For the text-containing cell, return its midpoint in [x, y] coordinate format. 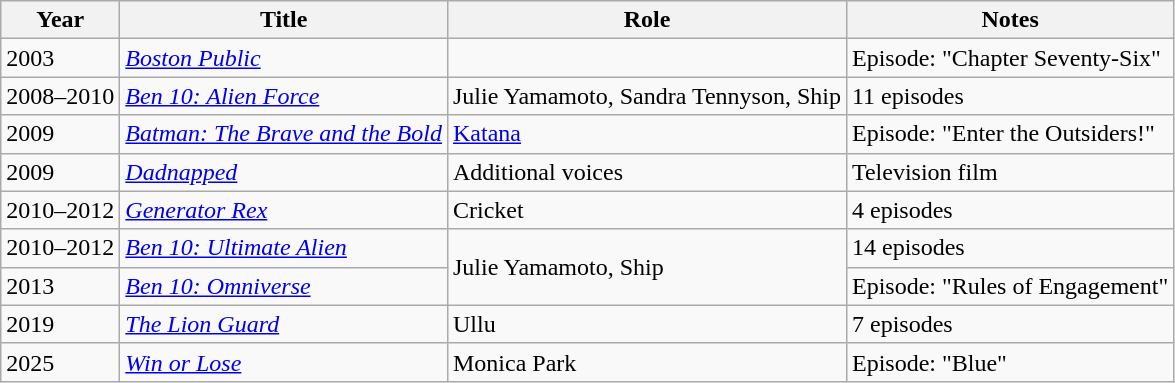
Win or Lose [284, 362]
2008–2010 [60, 96]
Episode: "Enter the Outsiders!" [1010, 134]
Role [646, 20]
7 episodes [1010, 324]
Television film [1010, 172]
The Lion Guard [284, 324]
Episode: "Chapter Seventy-Six" [1010, 58]
Episode: "Blue" [1010, 362]
Episode: "Rules of Engagement" [1010, 286]
11 episodes [1010, 96]
2003 [60, 58]
2025 [60, 362]
Generator Rex [284, 210]
Julie Yamamoto, Sandra Tennyson, Ship [646, 96]
Ben 10: Ultimate Alien [284, 248]
2019 [60, 324]
Batman: The Brave and the Bold [284, 134]
Katana [646, 134]
Dadnapped [284, 172]
Notes [1010, 20]
Ullu [646, 324]
Year [60, 20]
Ben 10: Omniverse [284, 286]
2013 [60, 286]
Monica Park [646, 362]
Title [284, 20]
Additional voices [646, 172]
14 episodes [1010, 248]
Cricket [646, 210]
Boston Public [284, 58]
Ben 10: Alien Force [284, 96]
Julie Yamamoto, Ship [646, 267]
4 episodes [1010, 210]
